Scan for the cell matching the given text and deliver its (X, Y) coordinate at center. 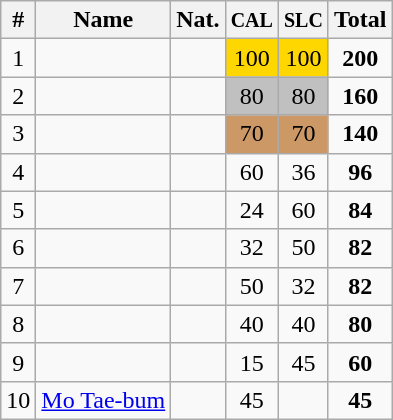
9 (18, 362)
10 (18, 400)
3 (18, 134)
1 (18, 58)
4 (18, 172)
15 (252, 362)
160 (360, 96)
Mo Tae-bum (104, 400)
140 (360, 134)
Total (360, 20)
Name (104, 20)
SLC (303, 20)
8 (18, 324)
2 (18, 96)
# (18, 20)
96 (360, 172)
200 (360, 58)
6 (18, 248)
Nat. (198, 20)
24 (252, 210)
7 (18, 286)
84 (360, 210)
36 (303, 172)
CAL (252, 20)
5 (18, 210)
